Provide the [X, Y] coordinate of the cell's center where the given text is located.  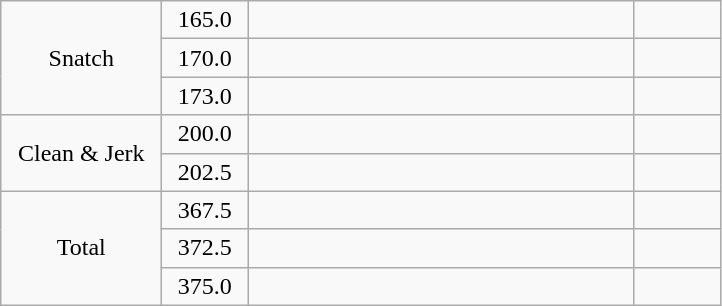
367.5 [205, 210]
Clean & Jerk [82, 153]
165.0 [205, 20]
200.0 [205, 134]
170.0 [205, 58]
202.5 [205, 172]
375.0 [205, 286]
Snatch [82, 58]
Total [82, 248]
173.0 [205, 96]
372.5 [205, 248]
